For the text-containing cell, return its midpoint in [x, y] coordinate format. 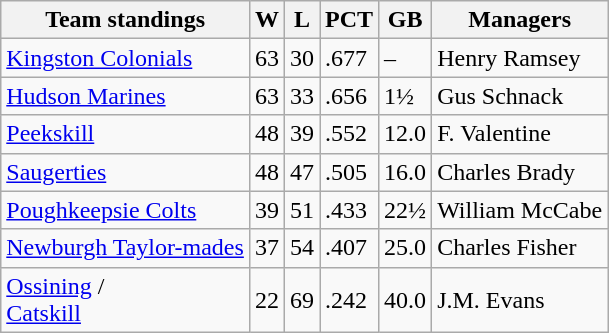
47 [302, 172]
30 [302, 58]
.677 [350, 58]
Managers [520, 20]
GB [406, 20]
.407 [350, 248]
PCT [350, 20]
Charles Brady [520, 172]
54 [302, 248]
40.0 [406, 300]
Poughkeepsie Colts [126, 210]
Kingston Colonials [126, 58]
69 [302, 300]
F. Valentine [520, 134]
22 [266, 300]
51 [302, 210]
.242 [350, 300]
Gus Schnack [520, 96]
Saugerties [126, 172]
.505 [350, 172]
16.0 [406, 172]
J.M. Evans [520, 300]
.433 [350, 210]
Henry Ramsey [520, 58]
William McCabe [520, 210]
Charles Fisher [520, 248]
W [266, 20]
Peekskill [126, 134]
Newburgh Taylor-mades [126, 248]
12.0 [406, 134]
Hudson Marines [126, 96]
25.0 [406, 248]
1½ [406, 96]
Team standings [126, 20]
Ossining / Catskill [126, 300]
.552 [350, 134]
L [302, 20]
.656 [350, 96]
– [406, 58]
37 [266, 248]
33 [302, 96]
22½ [406, 210]
